Capture the cell that displays the provided text and extract its [x, y] central coordinate. 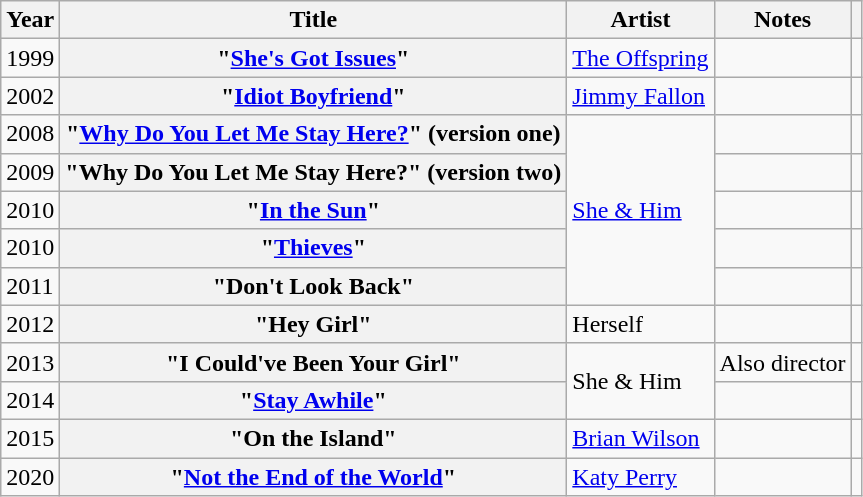
2008 [30, 134]
"I Could've Been Your Girl" [314, 362]
"In the Sun" [314, 210]
1999 [30, 58]
"Not the End of the World" [314, 477]
2020 [30, 477]
2013 [30, 362]
Artist [640, 20]
"Hey Girl" [314, 324]
Also director [782, 362]
2014 [30, 400]
Notes [782, 20]
2002 [30, 96]
The Offspring [640, 58]
Title [314, 20]
Katy Perry [640, 477]
Herself [640, 324]
2009 [30, 172]
"She's Got Issues" [314, 58]
2011 [30, 286]
2012 [30, 324]
2015 [30, 438]
"Why Do You Let Me Stay Here?" (version one) [314, 134]
Brian Wilson [640, 438]
"Stay Awhile" [314, 400]
Jimmy Fallon [640, 96]
"Thieves" [314, 248]
"Don't Look Back" [314, 286]
"Idiot Boyfriend" [314, 96]
"Why Do You Let Me Stay Here?" (version two) [314, 172]
Year [30, 20]
"On the Island" [314, 438]
